From the cell containing the given text, extract its center point as [x, y] coordinate. 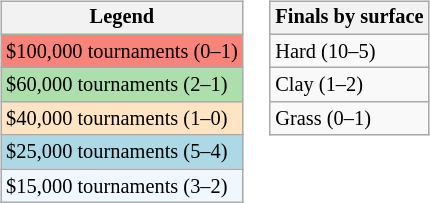
Legend [122, 18]
Finals by surface [349, 18]
Hard (10–5) [349, 51]
$15,000 tournaments (3–2) [122, 186]
$25,000 tournaments (5–4) [122, 152]
$60,000 tournaments (2–1) [122, 85]
$100,000 tournaments (0–1) [122, 51]
Grass (0–1) [349, 119]
Clay (1–2) [349, 85]
$40,000 tournaments (1–0) [122, 119]
